For the text-containing cell, return its midpoint in (X, Y) coordinate format. 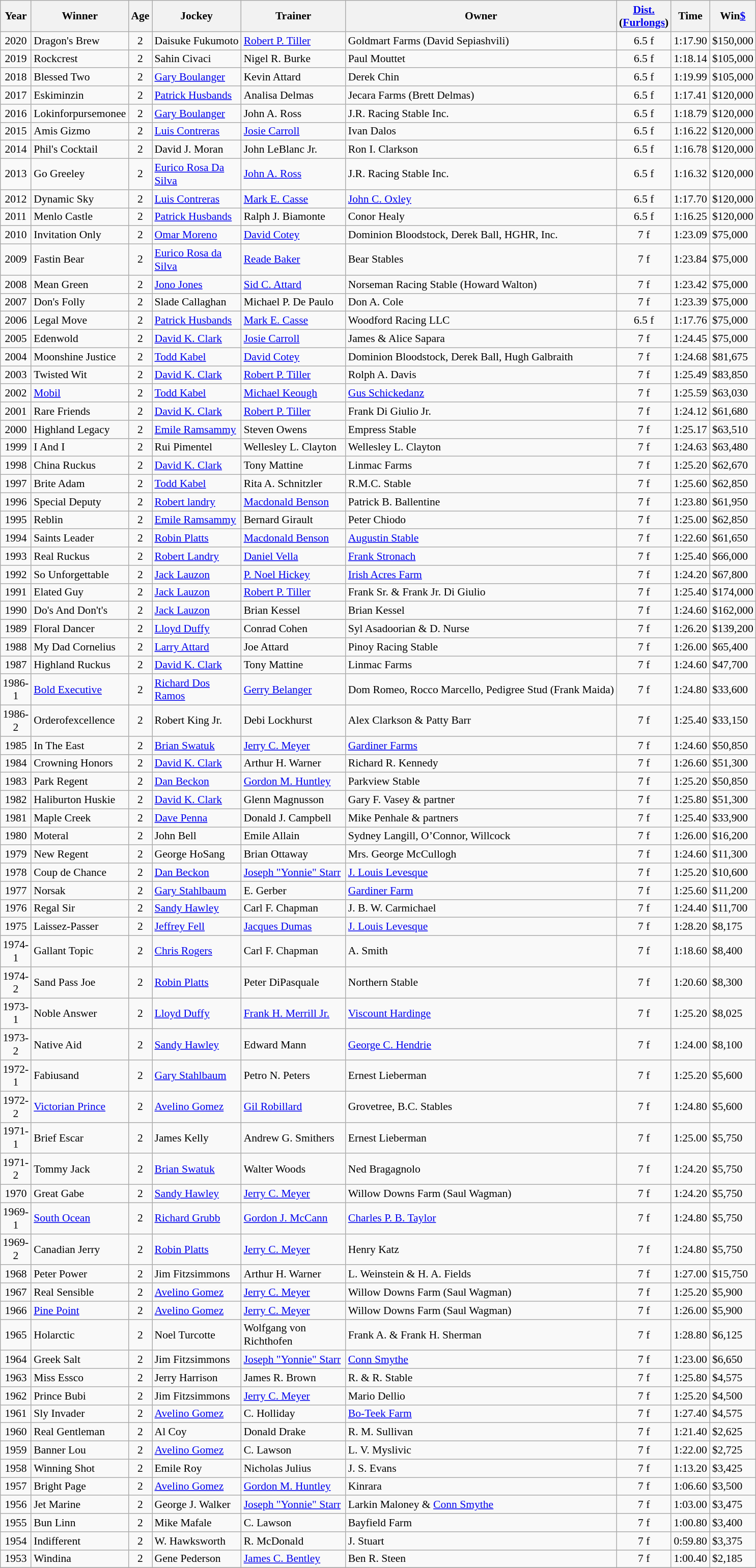
$62,670 (733, 466)
Mario Dellio (481, 1396)
Gary F. Vasey & partner (481, 800)
1:17.76 (690, 321)
1:23.84 (690, 260)
Bo-Teek Farm (481, 1414)
Blessed Two (79, 77)
Age (140, 16)
1961 (16, 1414)
$66,000 (733, 556)
1992 (16, 575)
Bayfield Farm (481, 1523)
Richard Dos Ramos (197, 690)
Prince Bubi (79, 1396)
Twisted Wit (79, 375)
1973-1 (16, 1014)
$61,950 (733, 502)
Gerry Belanger (293, 690)
$8,025 (733, 1014)
Sid C. Attard (293, 284)
Frank Di Giulio Jr. (481, 411)
1:25.59 (690, 393)
1975 (16, 927)
A. Smith (481, 952)
Mike Penhale & partners (481, 818)
Moonshine Justice (79, 357)
Winning Shot (79, 1468)
Frank Stronach (481, 556)
R.M.C. Stable (481, 484)
Conn Smythe (481, 1360)
Special Deputy (79, 502)
Robert landry (197, 502)
$33,900 (733, 818)
Bear Stables (481, 260)
2014 (16, 150)
Invitation Only (79, 235)
1972-1 (16, 1076)
2004 (16, 357)
Haliburton Huskie (79, 800)
Highland Legacy (79, 430)
Jacques Dumas (293, 927)
1:28.20 (690, 927)
1969-1 (16, 1218)
$8,175 (733, 927)
Nicholas Julius (293, 1468)
Do's And Don't's (79, 611)
Great Gabe (79, 1194)
Edward Mann (293, 1044)
Don A. Cole (481, 302)
Legal Move (79, 321)
1:18.14 (690, 59)
Henry Katz (481, 1249)
$33,150 (733, 721)
1:06.60 (690, 1487)
New Regent (79, 854)
$150,000 (733, 41)
1991 (16, 592)
Eurico Rosa da Silva (197, 260)
$67,800 (733, 575)
R. M. Sullivan (481, 1432)
L. Weinstein & H. A. Fields (481, 1274)
1:20.60 (690, 982)
Viscount Hardinge (481, 1014)
George J. Walker (197, 1505)
Gardiner Farms (481, 746)
R. McDonald (293, 1541)
E. Gerber (293, 891)
Bold Executive (79, 690)
Mike Mafale (197, 1523)
Noble Answer (79, 1014)
South Ocean (79, 1218)
Jet Marine (79, 1505)
James R. Brown (293, 1378)
$6,650 (733, 1360)
Tommy Jack (79, 1170)
Moteral (79, 836)
$11,300 (733, 854)
1993 (16, 556)
1:17.90 (690, 41)
Brian Ottaway (293, 854)
1:13.20 (690, 1468)
Northern Stable (481, 982)
Emile Allain (293, 836)
$15,750 (733, 1274)
Syl Asadoorian & D. Nurse (481, 629)
Patrick B. Ballentine (481, 502)
John C. Oxley (481, 199)
P. Noel Hickey (293, 575)
$61,680 (733, 411)
Holarctic (79, 1334)
Eurico Rosa Da Silva (197, 174)
Reade Baker (293, 260)
1971-2 (16, 1170)
$2,185 (733, 1559)
2005 (16, 339)
Peter DiPasquale (293, 982)
1984 (16, 763)
Win$ (733, 16)
Dominion Bloodstock, Derek Ball, HGHR, Inc. (481, 235)
James Kelly (197, 1138)
1:24.63 (690, 447)
John Bell (197, 836)
1:25.17 (690, 430)
1995 (16, 520)
In The East (79, 746)
Dom Romeo, Rocco Marcello, Pedigree Stud (Frank Maida) (481, 690)
1996 (16, 502)
1:24.68 (690, 357)
George C. Hendrie (481, 1044)
Derek Chin (481, 77)
Conor Healy (481, 217)
1998 (16, 466)
1957 (16, 1487)
1:23.80 (690, 502)
Petro N. Peters (293, 1076)
Mrs. George McCullogh (481, 854)
Woodford Racing LLC (481, 321)
1986-1 (16, 690)
1959 (16, 1450)
Rita A. Schnitzler (293, 484)
1:27.40 (690, 1414)
Laissez-Passer (79, 927)
Ivan Dalos (481, 131)
Elated Guy (79, 592)
J. B. W. Carmichael (481, 908)
1:16.78 (690, 150)
L. V. Myslivic (481, 1450)
James C. Bentley (293, 1559)
Rockcrest (79, 59)
Fabiusand (79, 1076)
Michael Keough (293, 393)
1:24.12 (690, 411)
1:18.79 (690, 113)
Lokinforpursemonee (79, 113)
Glenn Magnusson (293, 800)
Parkview Stable (481, 782)
1965 (16, 1334)
Jerry Harrison (197, 1378)
Maple Creek (79, 818)
Banner Lou (79, 1450)
1:21.40 (690, 1432)
Dist. (Furlongs) (643, 16)
Joe Attard (293, 647)
Slade Callaghan (197, 302)
Jono Jones (197, 284)
2020 (16, 41)
Richard Grubb (197, 1218)
$10,600 (733, 872)
Daniel Vella (293, 556)
Paul Mouttet (481, 59)
Real Ruckus (79, 556)
$63,480 (733, 447)
1:27.00 (690, 1274)
I And I (79, 447)
Nigel R. Burke (293, 59)
1968 (16, 1274)
Greek Salt (79, 1360)
Pine Point (79, 1310)
2009 (16, 260)
1988 (16, 647)
Daisuke Fukumoto (197, 41)
Frank Sr. & Frank Jr. Di Giulio (481, 592)
Time (690, 16)
Crowning Honors (79, 763)
Larry Attard (197, 647)
1953 (16, 1559)
Don's Folly (79, 302)
$139,200 (733, 629)
1974-1 (16, 952)
1981 (16, 818)
Owner (481, 16)
Phil's Cocktail (79, 150)
1966 (16, 1310)
Mean Green (79, 284)
2003 (16, 375)
2018 (16, 77)
$81,675 (733, 357)
Donald Drake (293, 1432)
2016 (16, 113)
Canadian Jerry (79, 1249)
1960 (16, 1432)
2010 (16, 235)
Highland Ruckus (79, 665)
1:24.40 (690, 908)
Real Sensible (79, 1292)
Charles P. B. Taylor (481, 1218)
Rare Friends (79, 411)
Michael P. De Paulo (293, 302)
1970 (16, 1194)
1980 (16, 836)
Walter Woods (293, 1170)
1:28.80 (690, 1334)
Robert King Jr. (197, 721)
$2,725 (733, 1450)
1971-1 (16, 1138)
1997 (16, 484)
Brite Adam (79, 484)
1:23.00 (690, 1360)
1:00.80 (690, 1523)
Real Gentleman (79, 1432)
1977 (16, 891)
$63,030 (733, 393)
$61,650 (733, 538)
Frank H. Merrill Jr. (293, 1014)
1974-2 (16, 982)
2007 (16, 302)
2013 (16, 174)
1986-2 (16, 721)
Saints Leader (79, 538)
Conrad Cohen (293, 629)
2019 (16, 59)
David J. Moran (197, 150)
Irish Acres Farm (481, 575)
Jockey (197, 16)
1999 (16, 447)
Fastin Bear (79, 260)
2012 (16, 199)
R. & R. Stable (481, 1378)
1985 (16, 746)
$83,850 (733, 375)
Year (16, 16)
Jecara Farms (Brett Delmas) (481, 95)
J. S. Evans (481, 1468)
Miss Essco (79, 1378)
1:23.39 (690, 302)
Robert Landry (197, 556)
$8,300 (733, 982)
$3,400 (733, 1523)
Trainer (293, 16)
1:18.60 (690, 952)
Alex Clarkson & Patty Barr (481, 721)
2006 (16, 321)
C. Holliday (293, 1414)
1989 (16, 629)
J. Stuart (481, 1541)
Empress Stable (481, 430)
Amis Gizmo (79, 131)
Bun Linn (79, 1523)
1963 (16, 1378)
Sand Pass Joe (79, 982)
Sly Invader (79, 1414)
$33,600 (733, 690)
1:24.45 (690, 339)
Goldmart Farms (David Sepiashvili) (481, 41)
John LeBlanc Jr. (293, 150)
Bernard Girault (293, 520)
$2,625 (733, 1432)
1:22.60 (690, 538)
1:17.41 (690, 95)
Go Greeley (79, 174)
1:16.32 (690, 174)
1:26.60 (690, 763)
Analisa Delmas (293, 95)
1:25.49 (690, 375)
W. Hawksworth (197, 1541)
Indifferent (79, 1541)
Ron I. Clarkson (481, 150)
1:17.70 (690, 199)
Norsak (79, 891)
Mobil (79, 393)
My Dad Cornelius (79, 647)
$3,475 (733, 1505)
2011 (16, 217)
Peter Chiodo (481, 520)
Ned Bragagnolo (481, 1170)
1:03.00 (690, 1505)
Wolfgang von Richthofen (293, 1334)
Windina (79, 1559)
Coup de Chance (79, 872)
1:16.25 (690, 217)
Floral Dancer (79, 629)
Eskiminzin (79, 95)
1:24.00 (690, 1044)
Donald J. Campbell (293, 818)
$3,375 (733, 1541)
Ralph J. Biamonte (293, 217)
$11,700 (733, 908)
2015 (16, 131)
1956 (16, 1505)
1:19.99 (690, 77)
Al Coy (197, 1432)
Andrew G. Smithers (293, 1138)
$174,000 (733, 592)
Frank A. & Frank H. Sherman (481, 1334)
Richard R. Kennedy (481, 763)
$8,100 (733, 1044)
1983 (16, 782)
Dynamic Sky (79, 199)
Gene Pederson (197, 1559)
$162,000 (733, 611)
2017 (16, 95)
Bright Page (79, 1487)
Sahin Civaci (197, 59)
Steven Owens (293, 430)
2002 (16, 393)
Larkin Maloney & Conn Smythe (481, 1505)
Omar Moreno (197, 235)
Peter Power (79, 1274)
Dragon's Brew (79, 41)
Pinoy Racing Stable (481, 647)
So Unforgettable (79, 575)
China Ruckus (79, 466)
1954 (16, 1541)
1972-2 (16, 1106)
1:00.40 (690, 1559)
$8,400 (733, 952)
Brief Escar (79, 1138)
$3,500 (733, 1487)
Emile Roy (197, 1468)
Augustin Stable (481, 538)
Norseman Racing Stable (Howard Walton) (481, 284)
Chris Rogers (197, 952)
Noel Turcotte (197, 1334)
2008 (16, 284)
1979 (16, 854)
Kinrara (481, 1487)
Grovetree, B.C. Stables (481, 1106)
Native Aid (79, 1044)
1982 (16, 800)
1967 (16, 1292)
Jeffrey Fell (197, 927)
Debi Lockhurst (293, 721)
1976 (16, 908)
1962 (16, 1396)
1994 (16, 538)
Gus Schickedanz (481, 393)
2001 (16, 411)
$3,425 (733, 1468)
Gordon J. McCann (293, 1218)
1:22.00 (690, 1450)
Dave Penna (197, 818)
1964 (16, 1360)
Victorian Prince (79, 1106)
Kevin Attard (293, 77)
1990 (16, 611)
Ben R. Steen (481, 1559)
Regal Sir (79, 908)
Menlo Castle (79, 217)
1:26.20 (690, 629)
Reblin (79, 520)
Orderofexcellence (79, 721)
$11,200 (733, 891)
1:16.22 (690, 131)
Gallant Topic (79, 952)
1973-2 (16, 1044)
George HoSang (197, 854)
1:23.42 (690, 284)
1:23.09 (690, 235)
$4,500 (733, 1396)
2000 (16, 430)
Rolph A. Davis (481, 375)
Winner (79, 16)
$6,125 (733, 1334)
1978 (16, 872)
$16,200 (733, 836)
James & Alice Sapara (481, 339)
Edenwold (79, 339)
1987 (16, 665)
Park Regent (79, 782)
Gil Robillard (293, 1106)
Dominion Bloodstock, Derek Ball, Hugh Galbraith (481, 357)
1969-2 (16, 1249)
$63,510 (733, 430)
0:59.80 (690, 1541)
Rui Pimentel (197, 447)
$47,700 (733, 665)
1955 (16, 1523)
1958 (16, 1468)
Sydney Langill, O’Connor, Willcock (481, 836)
$65,400 (733, 647)
Gardiner Farm (481, 891)
